Search for the cell housing the specified text and yield its [x, y] center coordinate. 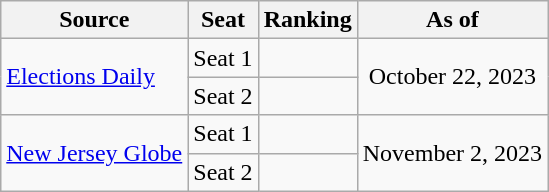
New Jersey Globe [94, 153]
November 2, 2023 [452, 153]
Source [94, 20]
Seat [223, 20]
Elections Daily [94, 77]
Ranking [308, 20]
As of [452, 20]
October 22, 2023 [452, 77]
